Provide the [X, Y] coordinate of the cell's center where the given text is located.  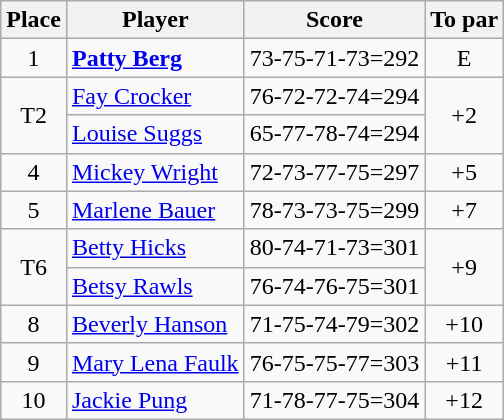
9 [34, 362]
Fay Crocker [155, 96]
+12 [464, 400]
Jackie Pung [155, 400]
+2 [464, 115]
Beverly Hanson [155, 324]
76-75-75-77=303 [334, 362]
+11 [464, 362]
Score [334, 20]
78-73-73-75=299 [334, 210]
Mickey Wright [155, 172]
Louise Suggs [155, 134]
10 [34, 400]
4 [34, 172]
Patty Berg [155, 58]
1 [34, 58]
E [464, 58]
+7 [464, 210]
71-75-74-79=302 [334, 324]
+10 [464, 324]
8 [34, 324]
5 [34, 210]
+9 [464, 267]
72-73-77-75=297 [334, 172]
+5 [464, 172]
Marlene Bauer [155, 210]
Place [34, 20]
80-74-71-73=301 [334, 248]
76-72-72-74=294 [334, 96]
T6 [34, 267]
T2 [34, 115]
To par [464, 20]
Betsy Rawls [155, 286]
Player [155, 20]
Betty Hicks [155, 248]
73-75-71-73=292 [334, 58]
65-77-78-74=294 [334, 134]
76-74-76-75=301 [334, 286]
Mary Lena Faulk [155, 362]
71-78-77-75=304 [334, 400]
